From the cell containing the given text, extract its center point as (X, Y) coordinate. 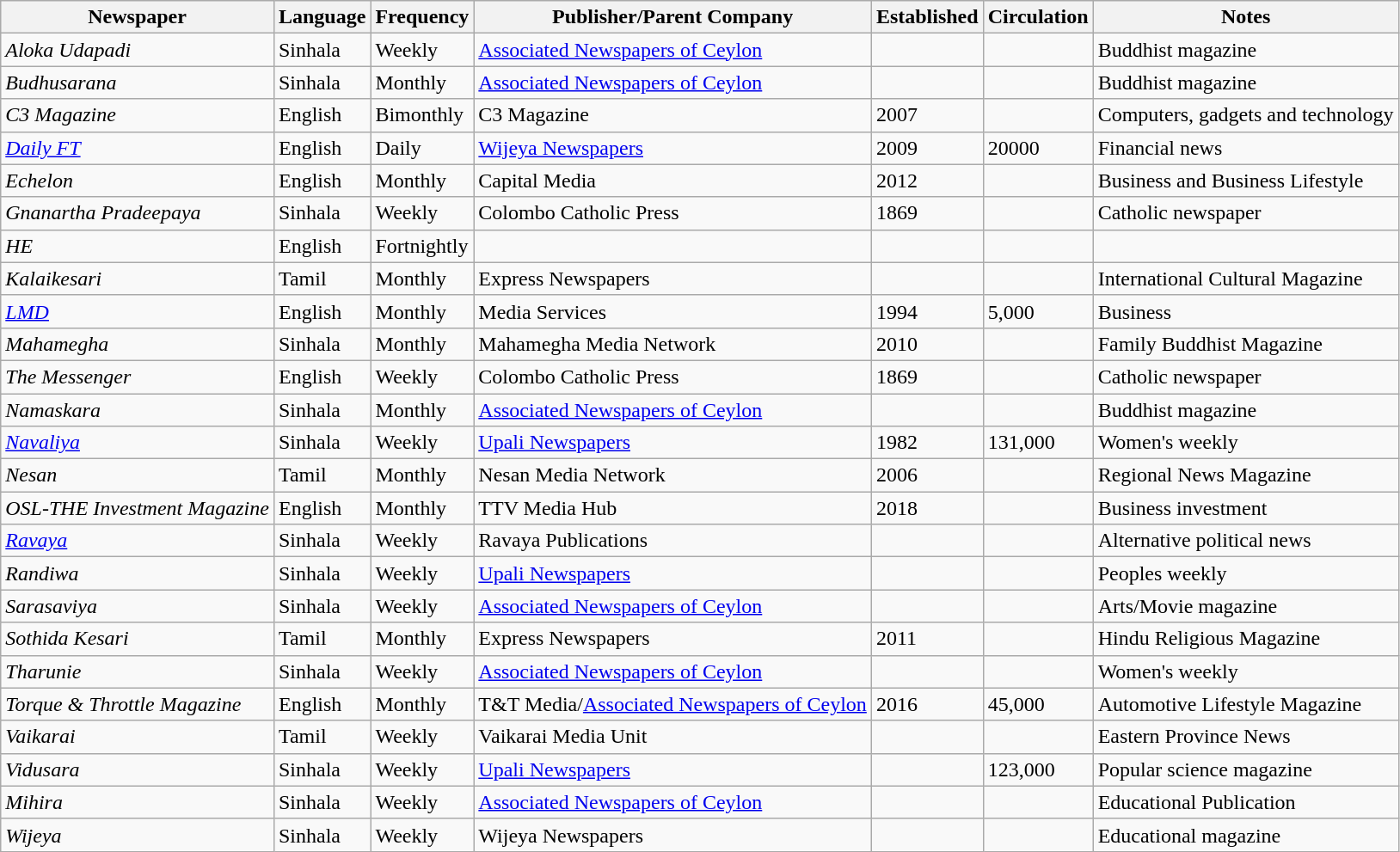
Automotive Lifestyle Magazine (1245, 704)
Daily (422, 148)
2010 (927, 344)
Alternative political news (1245, 541)
Family Buddhist Magazine (1245, 344)
2006 (927, 475)
Popular science magazine (1245, 769)
Daily FT (138, 148)
Kalaikesari (138, 279)
131,000 (1038, 443)
20000 (1038, 148)
HE (138, 246)
Vidusara (138, 769)
Fortnightly (422, 246)
Aloka Udapadi (138, 50)
Eastern Province News (1245, 737)
Educational Publication (1245, 802)
Computers, gadgets and technology (1245, 115)
Ravaya Publications (672, 541)
LMD (138, 311)
Media Services (672, 311)
2018 (927, 508)
Sothida Kesari (138, 639)
Notes (1245, 17)
Business (1245, 311)
Budhusarana (138, 83)
Torque & Throttle Magazine (138, 704)
International Cultural Magazine (1245, 279)
Namaskara (138, 410)
2011 (927, 639)
T&T Media/Associated Newspapers of Ceylon (672, 704)
Hindu Religious Magazine (1245, 639)
Mahamegha (138, 344)
Nesan Media Network (672, 475)
Financial news (1245, 148)
2009 (927, 148)
Echelon (138, 181)
2007 (927, 115)
The Messenger (138, 377)
Business and Business Lifestyle (1245, 181)
Arts/Movie magazine (1245, 606)
Established (927, 17)
2012 (927, 181)
Wijeya (138, 835)
Navaliya (138, 443)
1982 (927, 443)
Nesan (138, 475)
Peoples weekly (1245, 573)
Ravaya (138, 541)
TTV Media Hub (672, 508)
Publisher/Parent Company (672, 17)
Mihira (138, 802)
Regional News Magazine (1245, 475)
Gnanartha Pradeepaya (138, 213)
Language (322, 17)
Sarasaviya (138, 606)
Randiwa (138, 573)
Tharunie (138, 671)
Vaikarai Media Unit (672, 737)
5,000 (1038, 311)
45,000 (1038, 704)
OSL-THE Investment Magazine (138, 508)
Frequency (422, 17)
Capital Media (672, 181)
Educational magazine (1245, 835)
2016 (927, 704)
Business investment (1245, 508)
Newspaper (138, 17)
123,000 (1038, 769)
Circulation (1038, 17)
Mahamegha Media Network (672, 344)
1994 (927, 311)
Vaikarai (138, 737)
Bimonthly (422, 115)
